Capture the cell that displays the provided text and extract its [X, Y] central coordinate. 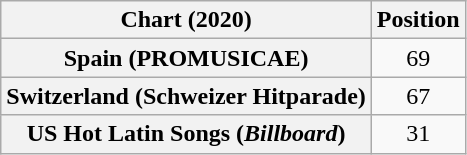
Switzerland (Schweizer Hitparade) [186, 96]
31 [418, 134]
US Hot Latin Songs (Billboard) [186, 134]
Position [418, 20]
67 [418, 96]
69 [418, 58]
Spain (PROMUSICAE) [186, 58]
Chart (2020) [186, 20]
